Output the (x, y) coordinate of the center of the cell containing the given text.  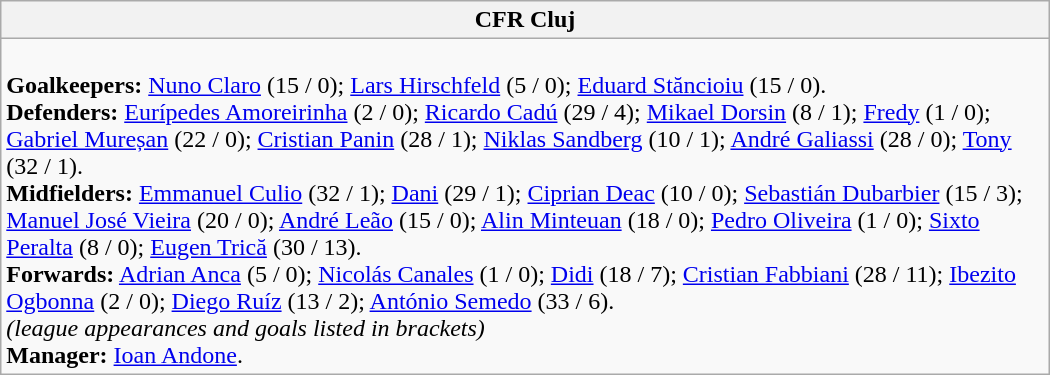
CFR Cluj (525, 20)
